Extract the [x, y] coordinate from the center of the cell holding the provided text.  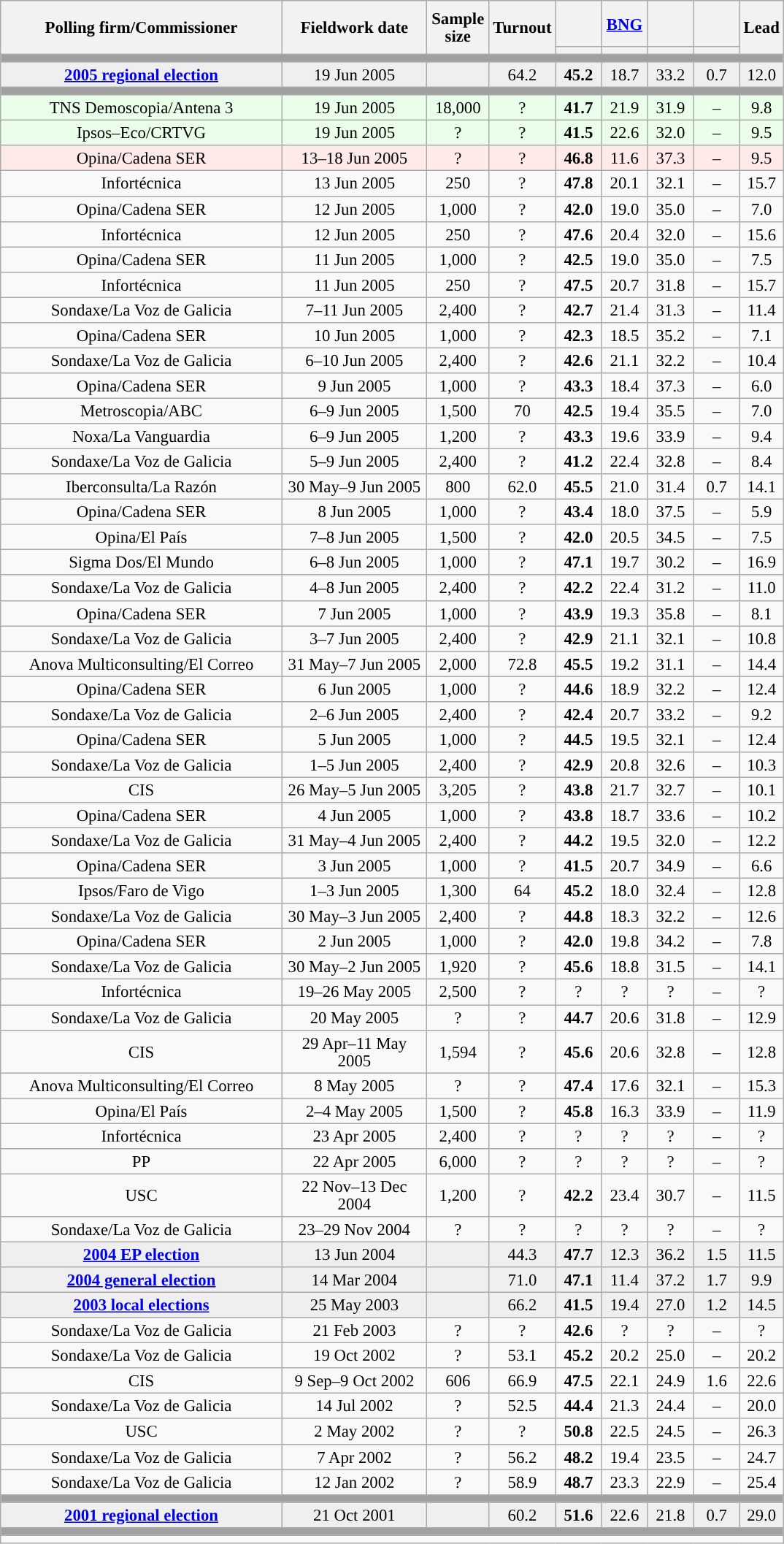
14 Mar 2004 [354, 1280]
16.3 [625, 1110]
5 Jun 2005 [354, 739]
2005 regional election [142, 74]
Turnout [523, 28]
7 Apr 2002 [354, 1456]
21.4 [625, 310]
42.3 [578, 336]
7–11 Jun 2005 [354, 310]
21.8 [670, 1515]
Iberconsulta/La Razón [142, 486]
21 Oct 2001 [354, 1515]
7–8 Jun 2005 [354, 538]
10.4 [761, 361]
22 Nov–13 Dec 2004 [354, 1195]
24.5 [670, 1432]
35.5 [670, 410]
1.2 [717, 1306]
56.2 [523, 1456]
72.8 [523, 663]
Polling firm/Commissioner [142, 28]
1–5 Jun 2005 [354, 765]
34.9 [670, 866]
Sample size [458, 28]
26 May–5 Jun 2005 [354, 790]
30 May–2 Jun 2005 [354, 967]
5–9 Jun 2005 [354, 462]
12.6 [761, 916]
20.5 [625, 538]
60.2 [523, 1515]
48.2 [578, 1456]
31 May–4 Jun 2005 [354, 841]
6.0 [761, 386]
30.7 [670, 1195]
2–6 Jun 2005 [354, 714]
2–4 May 2005 [354, 1110]
10 Jun 2005 [354, 336]
12 Jan 2002 [354, 1483]
Metroscopia/ABC [142, 410]
23–29 Nov 2004 [354, 1230]
46.8 [578, 159]
14 Jul 2002 [354, 1407]
2 Jun 2005 [354, 942]
50.8 [578, 1432]
47.4 [578, 1085]
12.3 [625, 1255]
22 Apr 2005 [354, 1161]
31.9 [670, 108]
606 [458, 1380]
18,000 [458, 108]
23.3 [625, 1483]
2003 local elections [142, 1306]
62.0 [523, 486]
2 May 2002 [354, 1432]
19.6 [625, 437]
23 Apr 2005 [354, 1136]
11.0 [761, 589]
24.9 [670, 1380]
Noxa/La Vanguardia [142, 437]
37.5 [670, 513]
TNS Demoscopia/Antena 3 [142, 108]
22.1 [625, 1380]
21.0 [625, 486]
30 May–9 Jun 2005 [354, 486]
19.3 [625, 614]
23.4 [625, 1195]
64 [523, 891]
800 [458, 486]
27.0 [670, 1306]
48.7 [578, 1483]
17.6 [625, 1085]
20 May 2005 [354, 1018]
32.4 [670, 891]
7.8 [761, 942]
44.6 [578, 689]
26.3 [761, 1432]
31.4 [670, 486]
3–7 Jun 2005 [354, 638]
30.2 [670, 562]
19.8 [625, 942]
15.6 [761, 234]
29.0 [761, 1515]
51.6 [578, 1515]
21.3 [625, 1407]
1.5 [717, 1255]
4–8 Jun 2005 [354, 589]
30 May–3 Jun 2005 [354, 916]
14.4 [761, 663]
33.6 [670, 815]
8.1 [761, 614]
9 Jun 2005 [354, 386]
1,594 [458, 1052]
44.5 [578, 739]
2,000 [458, 663]
2,500 [458, 992]
12.9 [761, 1018]
58.9 [523, 1483]
47.8 [578, 184]
34.2 [670, 942]
10.2 [761, 815]
44.2 [578, 841]
6–10 Jun 2005 [354, 361]
12.0 [761, 74]
1–3 Jun 2005 [354, 891]
10.3 [761, 765]
44.4 [578, 1407]
36.2 [670, 1255]
1,920 [458, 967]
70 [523, 410]
44.8 [578, 916]
25.4 [761, 1483]
66.2 [523, 1306]
8 May 2005 [354, 1085]
2004 EP election [142, 1255]
71.0 [523, 1280]
31.3 [670, 310]
53.1 [523, 1356]
Sigma Dos/El Mundo [142, 562]
19 Oct 2002 [354, 1356]
9 Sep–9 Oct 2002 [354, 1380]
16.9 [761, 562]
31.1 [670, 663]
5.9 [761, 513]
22.9 [670, 1483]
42.7 [578, 310]
9.8 [761, 108]
18.9 [625, 689]
7 Jun 2005 [354, 614]
6.6 [761, 866]
47.7 [578, 1255]
42.4 [578, 714]
43.4 [578, 513]
2004 general election [142, 1280]
44.7 [578, 1018]
29 Apr–11 May 2005 [354, 1052]
7.1 [761, 336]
32.6 [670, 765]
Ipsos/Faro de Vigo [142, 891]
Ipsos–Eco/CRTVG [142, 133]
1.7 [717, 1280]
6,000 [458, 1161]
20.8 [625, 765]
11.9 [761, 1110]
20.4 [625, 234]
18.8 [625, 967]
18.4 [625, 386]
21.9 [625, 108]
20.0 [761, 1407]
31 May–7 Jun 2005 [354, 663]
35.8 [670, 614]
19–26 May 2005 [354, 992]
13 Jun 2005 [354, 184]
13–18 Jun 2005 [354, 159]
14.5 [761, 1306]
4 Jun 2005 [354, 815]
23.5 [670, 1456]
19.7 [625, 562]
25 May 2003 [354, 1306]
1.6 [717, 1380]
64.2 [523, 74]
Lead [761, 28]
6–8 Jun 2005 [354, 562]
37.2 [670, 1280]
35.2 [670, 336]
1,300 [458, 891]
32.7 [670, 790]
19.2 [625, 663]
Fieldwork date [354, 28]
10.1 [761, 790]
8.4 [761, 462]
52.5 [523, 1407]
BNG [625, 23]
11.6 [625, 159]
18.3 [625, 916]
43.9 [578, 614]
18.5 [625, 336]
31.5 [670, 967]
20.1 [625, 184]
8 Jun 2005 [354, 513]
10.8 [761, 638]
6 Jun 2005 [354, 689]
2001 regional election [142, 1515]
24.4 [670, 1407]
9.2 [761, 714]
12.2 [761, 841]
3,205 [458, 790]
9.9 [761, 1280]
34.5 [670, 538]
9.4 [761, 437]
24.7 [761, 1456]
47.6 [578, 234]
22.5 [625, 1432]
15.3 [761, 1085]
66.9 [523, 1380]
21.7 [625, 790]
3 Jun 2005 [354, 866]
41.7 [578, 108]
44.3 [523, 1255]
45.8 [578, 1110]
21 Feb 2003 [354, 1331]
41.2 [578, 462]
13 Jun 2004 [354, 1255]
25.0 [670, 1356]
31.2 [670, 589]
PP [142, 1161]
